Return [X, Y] of the center of cell containing provided text 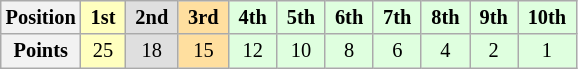
1 [547, 51]
2nd [152, 17]
Position [41, 17]
10th [547, 17]
6 [397, 51]
5th [301, 17]
8th [445, 17]
8 [349, 51]
4 [445, 51]
15 [203, 51]
25 [104, 51]
10 [301, 51]
2 [494, 51]
3rd [203, 17]
6th [349, 17]
18 [152, 51]
1st [104, 17]
9th [494, 17]
Points [41, 51]
7th [397, 17]
4th [253, 17]
12 [253, 51]
